For the text-containing cell, return its midpoint in [X, Y] coordinate format. 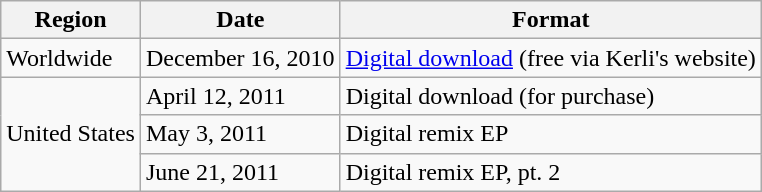
Worldwide [71, 58]
Region [71, 20]
May 3, 2011 [240, 134]
December 16, 2010 [240, 58]
June 21, 2011 [240, 172]
United States [71, 134]
Digital remix EP [550, 134]
April 12, 2011 [240, 96]
Date [240, 20]
Digital download (for purchase) [550, 96]
Digital download (free via Kerli's website) [550, 58]
Digital remix EP, pt. 2 [550, 172]
Format [550, 20]
